Scan for the cell matching the given text and deliver its [x, y] coordinate at center. 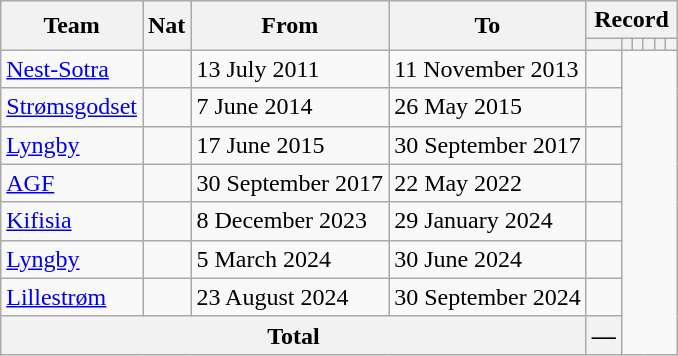
8 December 2023 [290, 221]
From [290, 26]
30 September 2024 [488, 297]
Record [631, 20]
11 November 2013 [488, 69]
17 June 2015 [290, 145]
Strømsgodset [72, 107]
Kifisia [72, 221]
30 June 2024 [488, 259]
5 March 2024 [290, 259]
7 June 2014 [290, 107]
Team [72, 26]
22 May 2022 [488, 183]
Lillestrøm [72, 297]
13 July 2011 [290, 69]
Nat [166, 26]
— [604, 335]
Nest-Sotra [72, 69]
To [488, 26]
Total [294, 335]
26 May 2015 [488, 107]
23 August 2024 [290, 297]
29 January 2024 [488, 221]
AGF [72, 183]
